Search for the cell housing the specified text and yield its [X, Y] center coordinate. 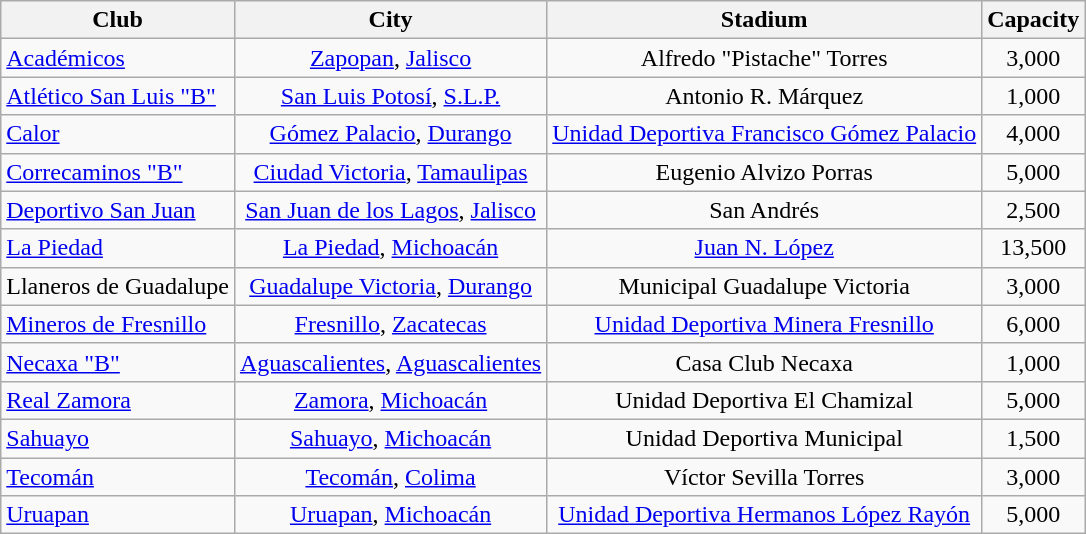
Académicos [118, 58]
Víctor Sevilla Torres [764, 477]
Casa Club Necaxa [764, 362]
Unidad Deportiva Minera Fresnillo [764, 324]
Necaxa "B" [118, 362]
Unidad Deportiva Municipal [764, 438]
Fresnillo, Zacatecas [390, 324]
Antonio R. Márquez [764, 96]
La Piedad, Michoacán [390, 248]
Alfredo "Pistache" Torres [764, 58]
Unidad Deportiva El Chamizal [764, 400]
Zamora, Michoacán [390, 400]
Municipal Guadalupe Victoria [764, 286]
Eugenio Alvizo Porras [764, 172]
2,500 [1034, 210]
Tecomán, Colima [390, 477]
Real Zamora [118, 400]
Deportivo San Juan [118, 210]
Capacity [1034, 20]
Unidad Deportiva Hermanos López Rayón [764, 515]
Club [118, 20]
6,000 [1034, 324]
Ciudad Victoria, Tamaulipas [390, 172]
Sahuayo [118, 438]
Guadalupe Victoria, Durango [390, 286]
San Luis Potosí, S.L.P. [390, 96]
Sahuayo, Michoacán [390, 438]
Zapopan, Jalisco [390, 58]
Mineros de Fresnillo [118, 324]
Tecomán [118, 477]
San Andrés [764, 210]
Uruapan [118, 515]
Juan N. López [764, 248]
Atlético San Luis "B" [118, 96]
City [390, 20]
Uruapan, Michoacán [390, 515]
San Juan de los Lagos, Jalisco [390, 210]
Gómez Palacio, Durango [390, 134]
Unidad Deportiva Francisco Gómez Palacio [764, 134]
13,500 [1034, 248]
1,500 [1034, 438]
Llaneros de Guadalupe [118, 286]
Stadium [764, 20]
Aguascalientes, Aguascalientes [390, 362]
Calor [118, 134]
La Piedad [118, 248]
4,000 [1034, 134]
Correcaminos "B" [118, 172]
